Locate the cell with the specified text and output its (x, y) center coordinate. 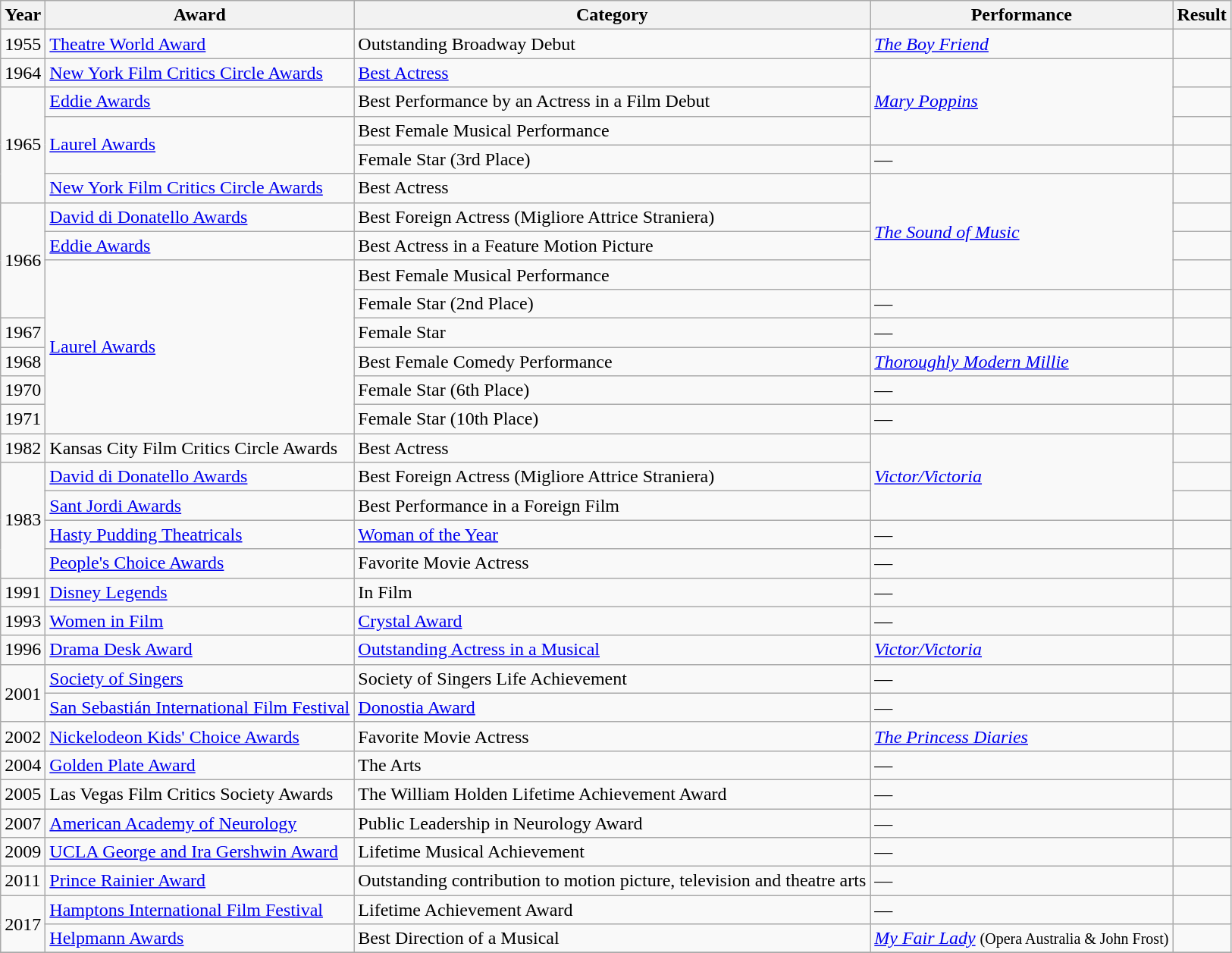
2009 (23, 852)
San Sebastián International Film Festival (200, 707)
Golden Plate Award (200, 765)
Society of Singers (200, 679)
Best Performance in a Foreign Film (613, 506)
Prince Rainier Award (200, 881)
Best Performance by an Actress in a Film Debut (613, 102)
Society of Singers Life Achievement (613, 679)
Female Star (6th Place) (613, 390)
Hamptons International Film Festival (200, 910)
Performance (1022, 15)
Helpmann Awards (200, 939)
Female Star (2nd Place) (613, 303)
Woman of the Year (613, 534)
Mary Poppins (1022, 102)
2007 (23, 823)
Female Star (613, 332)
Thoroughly Modern Millie (1022, 362)
Result (1202, 15)
UCLA George and Ira Gershwin Award (200, 852)
Theatre World Award (200, 44)
People's Choice Awards (200, 563)
Hasty Pudding Theatricals (200, 534)
Sant Jordi Awards (200, 506)
Disney Legends (200, 592)
Kansas City Film Critics Circle Awards (200, 448)
The Sound of Music (1022, 231)
1968 (23, 362)
Award (200, 15)
Best Actress in a Feature Motion Picture (613, 246)
Category (613, 15)
1971 (23, 419)
2004 (23, 765)
2017 (23, 924)
1955 (23, 44)
Drama Desk Award (200, 650)
Crystal Award (613, 621)
The Princess Diaries (1022, 736)
The Boy Friend (1022, 44)
Female Star (10th Place) (613, 419)
1983 (23, 520)
American Academy of Neurology (200, 823)
In Film (613, 592)
2011 (23, 881)
Nickelodeon Kids' Choice Awards (200, 736)
Lifetime Achievement Award (613, 910)
1991 (23, 592)
Public Leadership in Neurology Award (613, 823)
2005 (23, 794)
Best Direction of a Musical (613, 939)
Year (23, 15)
2001 (23, 693)
Best Female Comedy Performance (613, 362)
The William Holden Lifetime Achievement Award (613, 794)
Women in Film (200, 621)
2002 (23, 736)
Outstanding contribution to motion picture, television and theatre arts (613, 881)
The Arts (613, 765)
1964 (23, 73)
Female Star (3rd Place) (613, 159)
1966 (23, 260)
1993 (23, 621)
Lifetime Musical Achievement (613, 852)
Outstanding Actress in a Musical (613, 650)
1982 (23, 448)
Donostia Award (613, 707)
1965 (23, 145)
1970 (23, 390)
1967 (23, 332)
Las Vegas Film Critics Society Awards (200, 794)
Outstanding Broadway Debut (613, 44)
1996 (23, 650)
My Fair Lady (Opera Australia & John Frost) (1022, 939)
